Search for the cell housing the specified text and yield its [X, Y] center coordinate. 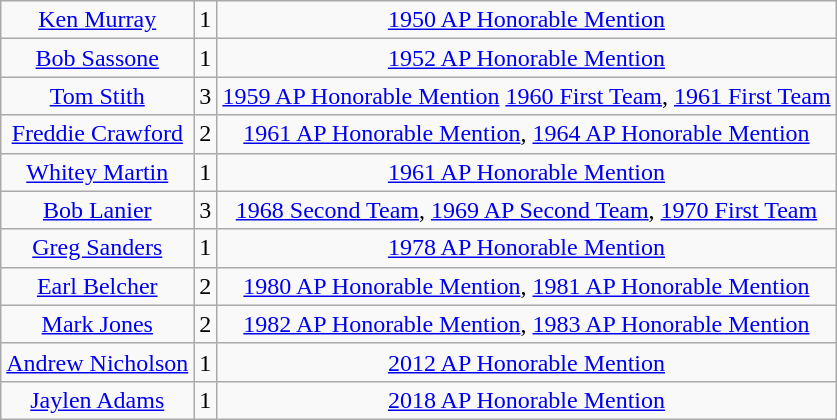
Earl Belcher [98, 286]
Ken Murray [98, 20]
1961 AP Honorable Mention [526, 172]
1961 AP Honorable Mention, 1964 AP Honorable Mention [526, 134]
Bob Lanier [98, 210]
1959 AP Honorable Mention 1960 First Team, 1961 First Team [526, 96]
Jaylen Adams [98, 400]
1950 AP Honorable Mention [526, 20]
1980 AP Honorable Mention, 1981 AP Honorable Mention [526, 286]
Freddie Crawford [98, 134]
Andrew Nicholson [98, 362]
1952 AP Honorable Mention [526, 58]
Tom Stith [98, 96]
Bob Sassone [98, 58]
Whitey Martin [98, 172]
1968 Second Team, 1969 AP Second Team, 1970 First Team [526, 210]
1978 AP Honorable Mention [526, 248]
2012 AP Honorable Mention [526, 362]
Greg Sanders [98, 248]
2018 AP Honorable Mention [526, 400]
Mark Jones [98, 324]
1982 AP Honorable Mention, 1983 AP Honorable Mention [526, 324]
